Return (x, y) of the center of cell containing provided text 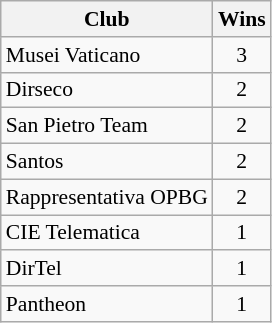
3 (242, 55)
DirTel (107, 269)
Rappresentativa OPBG (107, 197)
Santos (107, 162)
Wins (242, 19)
Musei Vaticano (107, 55)
Club (107, 19)
Dirseco (107, 90)
CIE Telematica (107, 233)
Pantheon (107, 304)
San Pietro Team (107, 126)
